Search for the cell housing the specified text and yield its [X, Y] center coordinate. 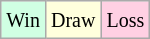
Draw [72, 20]
Win [24, 20]
Loss [126, 20]
